Extract the [X, Y] coordinate from the center of the cell holding the provided text.  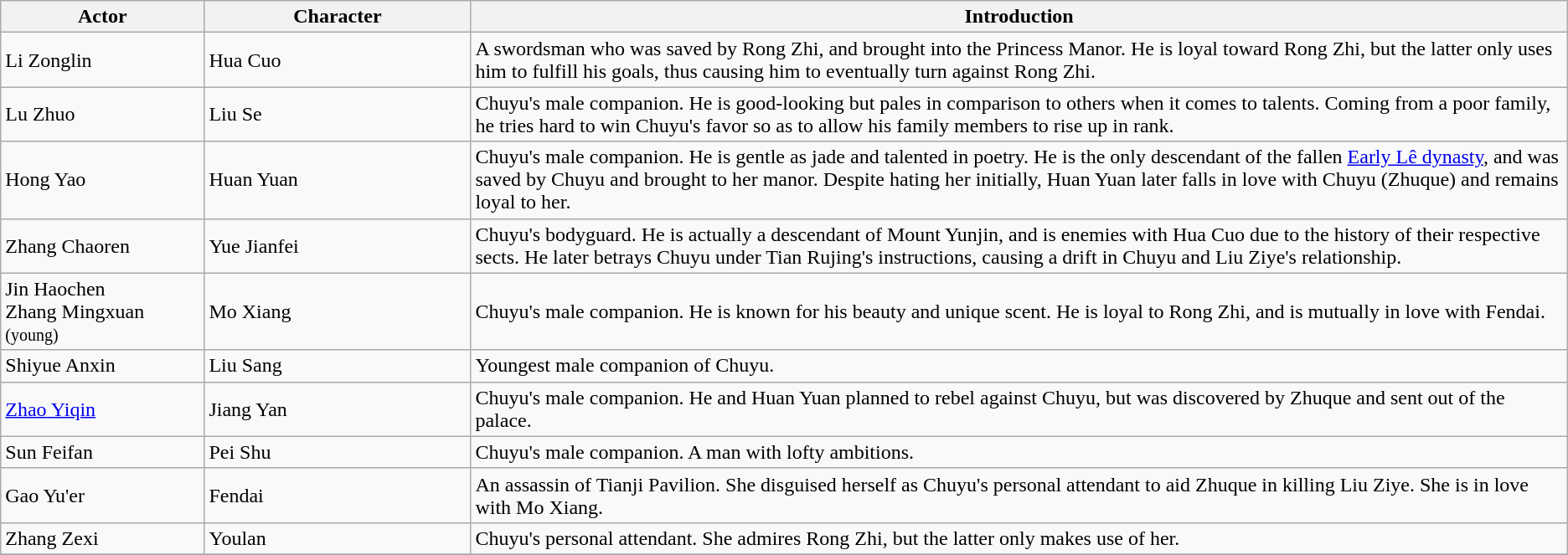
Youngest male companion of Chuyu. [1019, 366]
Zhang Zexi [102, 538]
Sun Feifan [102, 452]
Chuyu's male companion. He is known for his beauty and unique scent. He is loyal to Rong Zhi, and is mutually in love with Fendai. [1019, 311]
Youlan [338, 538]
Yue Jianfei [338, 246]
Actor [102, 17]
Jiang Yan [338, 409]
Fendai [338, 496]
Hong Yao [102, 180]
Shiyue Anxin [102, 366]
An assassin of Tianji Pavilion. She disguised herself as Chuyu's personal attendant to aid Zhuque in killing Liu Ziye. She is in love with Mo Xiang. [1019, 496]
Introduction [1019, 17]
Gao Yu'er [102, 496]
Mo Xiang [338, 311]
Pei Shu [338, 452]
Jin HaochenZhang Mingxuan (young) [102, 311]
Hua Cuo [338, 60]
Zhao Yiqin [102, 409]
Liu Se [338, 114]
Li Zonglin [102, 60]
Character [338, 17]
Chuyu's male companion. He and Huan Yuan planned to rebel against Chuyu, but was discovered by Zhuque and sent out of the palace. [1019, 409]
Liu Sang [338, 366]
Lu Zhuo [102, 114]
Chuyu's male companion. A man with lofty ambitions. [1019, 452]
Huan Yuan [338, 180]
Chuyu's personal attendant. She admires Rong Zhi, but the latter only makes use of her. [1019, 538]
Zhang Chaoren [102, 246]
